Determine the [x, y] coordinate at the center of the cell enclosing the given text.  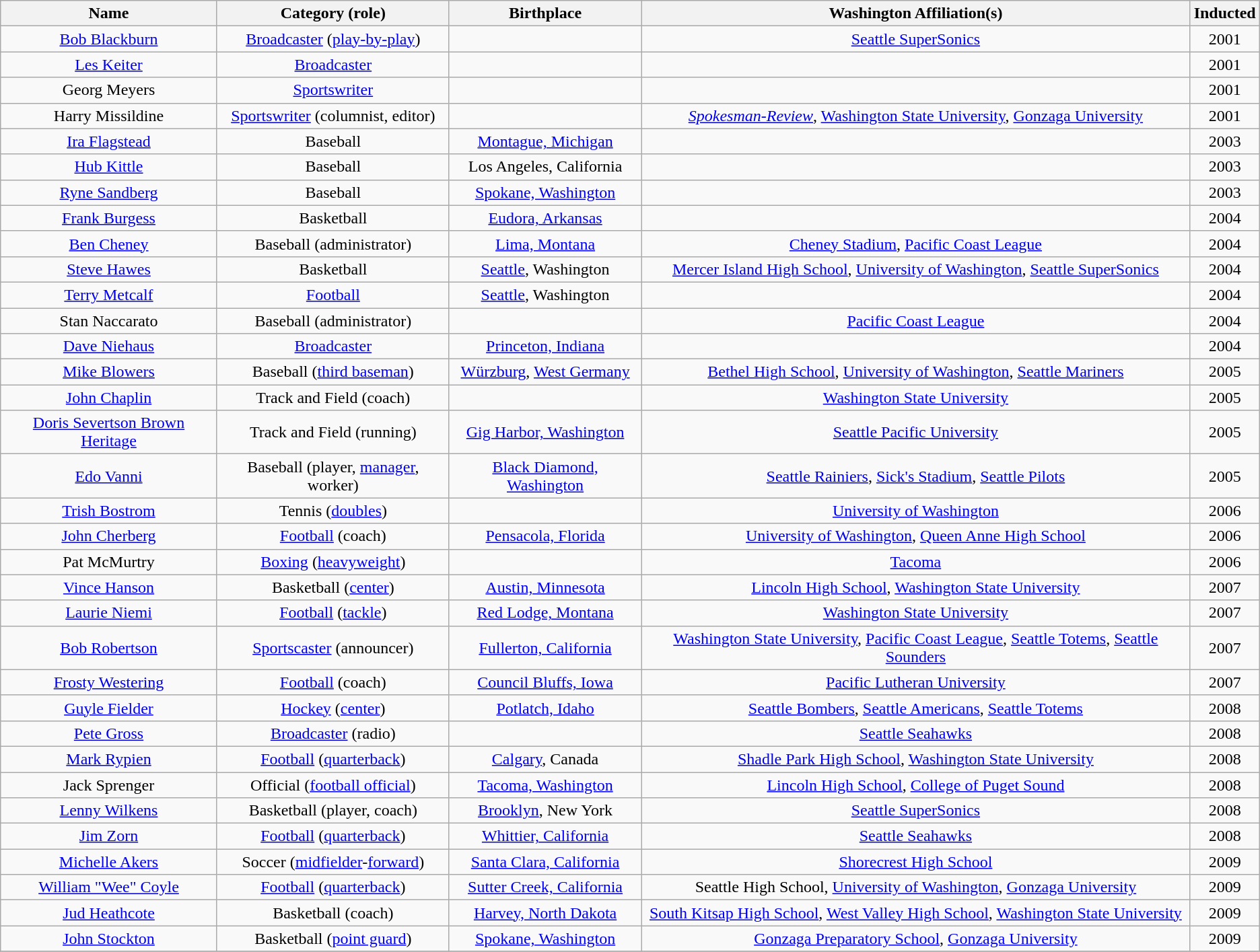
Football (tackle) [332, 613]
Spokesman-Review, Washington State University, Gonzaga University [915, 116]
Pat McMurtry [109, 562]
Boxing (heavyweight) [332, 562]
Ben Cheney [109, 244]
Vince Hanson [109, 587]
Tennis (doubles) [332, 511]
Harry Missildine [109, 116]
Category (role) [332, 13]
John Stockton [109, 939]
Mike Blowers [109, 372]
Council Bluffs, Iowa [545, 682]
Potlatch, Idaho [545, 708]
University of Washington [915, 511]
Terry Metcalf [109, 295]
Official (football official) [332, 785]
Seattle Pacific University [915, 432]
Ira Flagstead [109, 141]
Hub Kittle [109, 167]
Seattle High School, University of Washington, Gonzaga University [915, 887]
Austin, Minnesota [545, 587]
Doris Severtson Brown Heritage [109, 432]
Ryne Sandberg [109, 192]
Pete Gross [109, 733]
Name [109, 13]
Football [332, 295]
Basketball (point guard) [332, 939]
Frank Burgess [109, 218]
Bethel High School, University of Washington, Seattle Mariners [915, 372]
William "Wee" Coyle [109, 887]
Laurie Niemi [109, 613]
South Kitsap High School, West Valley High School, Washington State University [915, 913]
Washington Affiliation(s) [915, 13]
Basketball (coach) [332, 913]
Sportswriter (columnist, editor) [332, 116]
Jim Zorn [109, 836]
Stan Naccarato [109, 321]
Los Angeles, California [545, 167]
Brooklyn, New York [545, 811]
Dave Niehaus [109, 346]
Shorecrest High School [915, 862]
Seattle Rainiers, Sick's Stadium, Seattle Pilots [915, 476]
Baseball (third baseman) [332, 372]
Birthplace [545, 13]
Washington State University, Pacific Coast League, Seattle Totems, Seattle Sounders [915, 647]
Track and Field (running) [332, 432]
Whittier, California [545, 836]
Princeton, Indiana [545, 346]
Red Lodge, Montana [545, 613]
Tacoma, Washington [545, 785]
Cheney Stadium, Pacific Coast League [915, 244]
Guyle Fielder [109, 708]
Würzburg, West Germany [545, 372]
Sportscaster (announcer) [332, 647]
Basketball (center) [332, 587]
John Cherberg [109, 536]
Gonzaga Preparatory School, Gonzaga University [915, 939]
Trish Bostrom [109, 511]
Bob Blackburn [109, 39]
Shadle Park High School, Washington State University [915, 759]
Jack Sprenger [109, 785]
Tacoma [915, 562]
Lincoln High School, College of Puget Sound [915, 785]
Pacific Coast League [915, 321]
Seattle Bombers, Seattle Americans, Seattle Totems [915, 708]
Baseball (player, manager, worker) [332, 476]
Frosty Westering [109, 682]
Mark Rypien [109, 759]
Hockey (center) [332, 708]
Mercer Island High School, University of Washington, Seattle SuperSonics [915, 269]
Calgary, Canada [545, 759]
University of Washington, Queen Anne High School [915, 536]
Pensacola, Florida [545, 536]
Lincoln High School, Washington State University [915, 587]
Lima, Montana [545, 244]
Michelle Akers [109, 862]
Gig Harbor, Washington [545, 432]
Basketball (player, coach) [332, 811]
Inducted [1225, 13]
Edo Vanni [109, 476]
Fullerton, California [545, 647]
Pacific Lutheran University [915, 682]
Les Keiter [109, 65]
Steve Hawes [109, 269]
Broadcaster (play-by-play) [332, 39]
Montague, Michigan [545, 141]
Harvey, North Dakota [545, 913]
Lenny Wilkens [109, 811]
Black Diamond, Washington [545, 476]
Bob Robertson [109, 647]
Broadcaster (radio) [332, 733]
Track and Field (coach) [332, 398]
Eudora, Arkansas [545, 218]
Soccer (midfielder-forward) [332, 862]
Sportswriter [332, 90]
Sutter Creek, California [545, 887]
Georg Meyers [109, 90]
Jud Heathcote [109, 913]
Santa Clara, California [545, 862]
John Chaplin [109, 398]
